Scan for the cell matching the given text and deliver its [X, Y] coordinate at center. 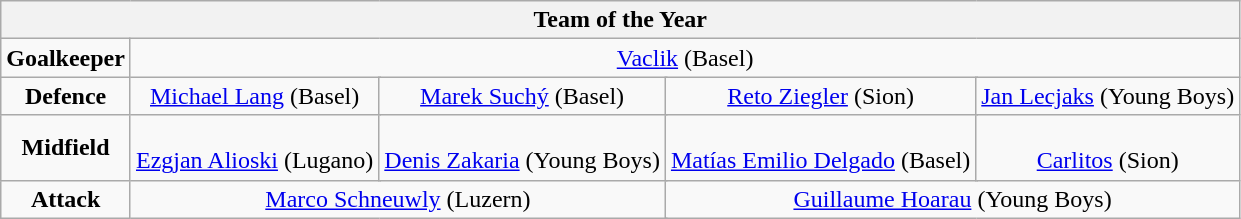
Goalkeeper [66, 58]
Reto Ziegler (Sion) [820, 96]
Marek Suchý (Basel) [522, 96]
Marco Schneuwly (Luzern) [398, 199]
Matías Emilio Delgado (Basel) [820, 148]
Jan Lecjaks (Young Boys) [1108, 96]
Ezgjan Alioski (Lugano) [254, 148]
Attack [66, 199]
Team of the Year [620, 20]
Defence [66, 96]
Denis Zakaria (Young Boys) [522, 148]
Michael Lang (Basel) [254, 96]
Midfield [66, 148]
Guillaume Hoarau (Young Boys) [952, 199]
Vaclik (Basel) [684, 58]
Carlitos (Sion) [1108, 148]
